Extract the (X, Y) coordinate from the center of the cell holding the provided text.  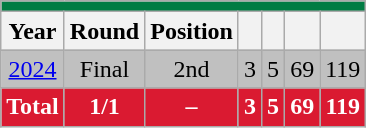
2nd (192, 69)
Position (192, 31)
Year (33, 31)
Total (33, 107)
Round (104, 31)
1/1 (104, 107)
2024 (33, 69)
Final (104, 69)
– (192, 107)
